Identify which cell holds the provided text, then report its [X, Y] central coordinate. 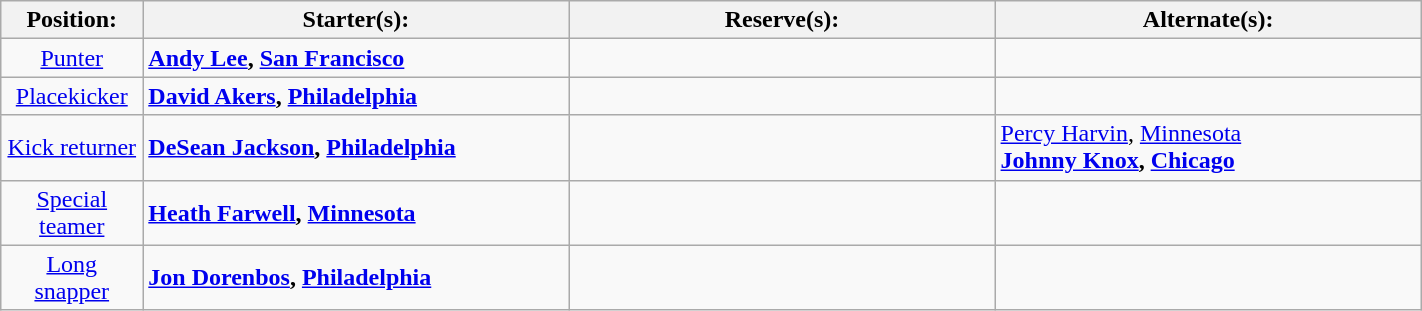
DeSean Jackson, Philadelphia [356, 148]
Heath Farwell, Minnesota [356, 212]
Punter [72, 58]
Kick returner [72, 148]
Starter(s): [356, 20]
Reserve(s): [782, 20]
Placekicker [72, 96]
Long snapper [72, 278]
Position: [72, 20]
Alternate(s): [1208, 20]
David Akers, Philadelphia [356, 96]
Jon Dorenbos, Philadelphia [356, 278]
Andy Lee, San Francisco [356, 58]
Special teamer [72, 212]
Percy Harvin, Minnesota Johnny Knox, Chicago [1208, 148]
